Search for the cell housing the specified text and yield its [X, Y] center coordinate. 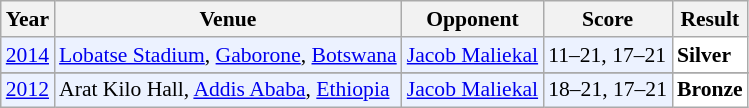
Venue [228, 19]
18–21, 17–21 [608, 90]
2014 [28, 55]
Opponent [472, 19]
2012 [28, 90]
Score [608, 19]
Result [710, 19]
Year [28, 19]
Silver [710, 55]
Bronze [710, 90]
Lobatse Stadium, Gaborone, Botswana [228, 55]
Arat Kilo Hall, Addis Ababa, Ethiopia [228, 90]
11–21, 17–21 [608, 55]
